Capture the cell that displays the provided text and extract its (X, Y) central coordinate. 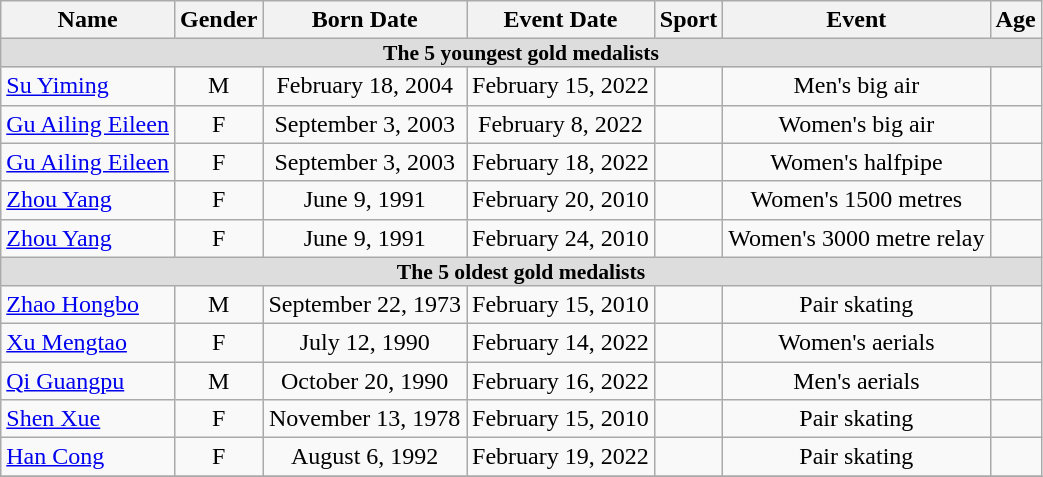
February 18, 2004 (365, 86)
February 14, 2022 (561, 342)
Women's 3000 metre relay (856, 238)
Women's aerials (856, 342)
Shen Xue (88, 419)
February 24, 2010 (561, 238)
Han Cong (88, 457)
Sport (688, 20)
February 8, 2022 (561, 124)
Age (1016, 20)
Xu Mengtao (88, 342)
Men's aerials (856, 381)
Women's big air (856, 124)
February 16, 2022 (561, 381)
November 13, 1978 (365, 419)
February 20, 2010 (561, 200)
August 6, 1992 (365, 457)
February 18, 2022 (561, 162)
February 15, 2022 (561, 86)
Men's big air (856, 86)
Zhao Hongbo (88, 304)
Gender (218, 20)
October 20, 1990 (365, 381)
The 5 oldest gold medalists (521, 271)
Women's halfpipe (856, 162)
The 5 youngest gold medalists (521, 53)
Event Date (561, 20)
Born Date (365, 20)
Su Yiming (88, 86)
Event (856, 20)
Qi Guangpu (88, 381)
Name (88, 20)
Women's 1500 metres (856, 200)
February 19, 2022 (561, 457)
September 22, 1973 (365, 304)
July 12, 1990 (365, 342)
